Return the (X, Y) coordinate for the center point of the cell that contains the specified text.  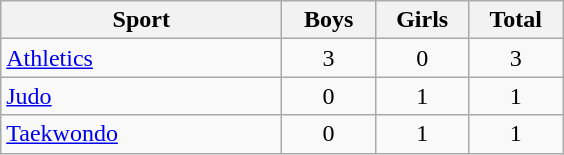
Total (516, 20)
Girls (422, 20)
Sport (142, 20)
Taekwondo (142, 134)
Athletics (142, 58)
Judo (142, 96)
Boys (329, 20)
